Provide the [X, Y] coordinate of the cell's center where the given text is located.  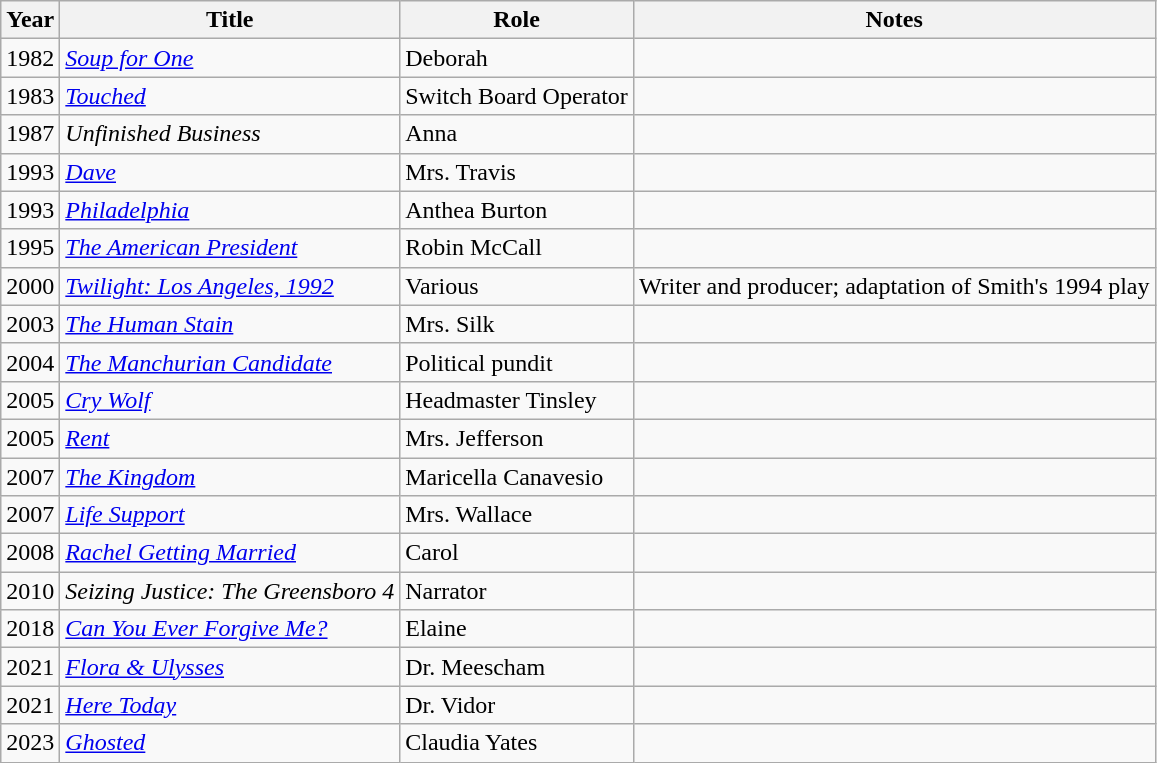
Dave [230, 172]
Role [517, 20]
Robin McCall [517, 248]
Notes [894, 20]
1983 [30, 96]
2010 [30, 591]
Headmaster Tinsley [517, 400]
Maricella Canavesio [517, 477]
2023 [30, 743]
1995 [30, 248]
Life Support [230, 515]
Claudia Yates [517, 743]
2004 [30, 362]
Mrs. Jefferson [517, 438]
Can You Ever Forgive Me? [230, 629]
Mrs. Wallace [517, 515]
2008 [30, 553]
The Manchurian Candidate [230, 362]
Philadelphia [230, 210]
Switch Board Operator [517, 96]
The Human Stain [230, 324]
Mrs. Travis [517, 172]
Cry Wolf [230, 400]
Touched [230, 96]
2018 [30, 629]
Political pundit [517, 362]
2000 [30, 286]
1987 [30, 134]
Rachel Getting Married [230, 553]
Here Today [230, 705]
Anna [517, 134]
The American President [230, 248]
Deborah [517, 58]
Rent [230, 438]
Elaine [517, 629]
Title [230, 20]
Soup for One [230, 58]
Dr. Meescham [517, 667]
Carol [517, 553]
Anthea Burton [517, 210]
2003 [30, 324]
Mrs. Silk [517, 324]
1982 [30, 58]
Twilight: Los Angeles, 1992 [230, 286]
Unfinished Business [230, 134]
The Kingdom [230, 477]
Narrator [517, 591]
Seizing Justice: The Greensboro 4 [230, 591]
Dr. Vidor [517, 705]
Various [517, 286]
Year [30, 20]
Writer and producer; adaptation of Smith's 1994 play [894, 286]
Ghosted [230, 743]
Flora & Ulysses [230, 667]
